Extract the (X, Y) coordinate from the center of the cell holding the provided text.  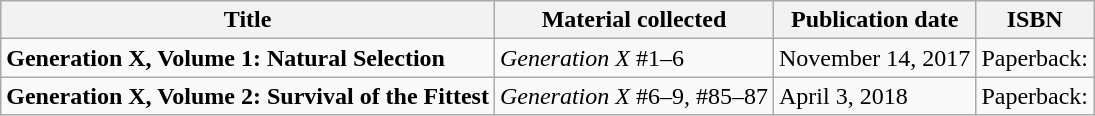
ISBN (1035, 20)
April 3, 2018 (874, 96)
Generation X #1–6 (634, 58)
Generation X, Volume 1: Natural Selection (248, 58)
November 14, 2017 (874, 58)
Title (248, 20)
Generation X, Volume 2: Survival of the Fittest (248, 96)
Material collected (634, 20)
Publication date (874, 20)
Generation X #6–9, #85–87 (634, 96)
